Search for the cell housing the specified text and yield its [x, y] center coordinate. 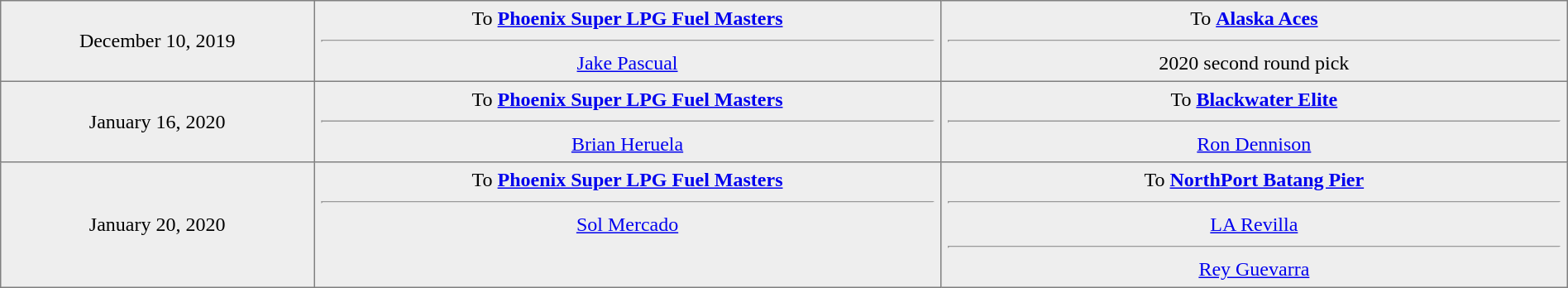
To Blackwater EliteRon Dennison [1254, 122]
December 10, 2019 [157, 41]
To Phoenix Super LPG Fuel MastersBrian Heruela [628, 122]
To Alaska Aces2020 second round pick [1254, 41]
January 20, 2020 [157, 225]
To NorthPort Batang PierLA RevillaRey Guevarra [1254, 225]
To Phoenix Super LPG Fuel MastersJake Pascual [628, 41]
January 16, 2020 [157, 122]
To Phoenix Super LPG Fuel MastersSol Mercado [628, 225]
